Find where the given text appears and provide that cell's center as (x, y) coordinate. 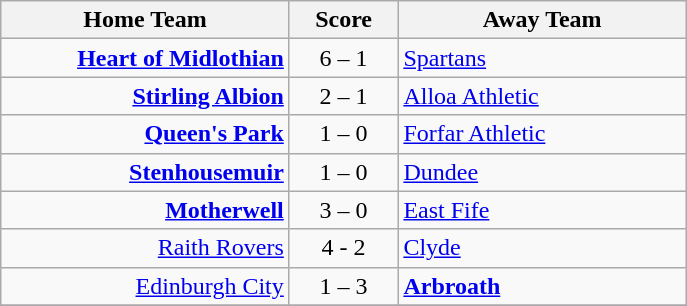
Raith Rovers (146, 248)
East Fife (542, 210)
Spartans (542, 58)
1 – 3 (344, 286)
Home Team (146, 20)
Heart of Midlothian (146, 58)
6 – 1 (344, 58)
Clyde (542, 248)
Stenhousemuir (146, 172)
Dundee (542, 172)
Motherwell (146, 210)
Stirling Albion (146, 96)
Arbroath (542, 286)
Alloa Athletic (542, 96)
4 - 2 (344, 248)
2 – 1 (344, 96)
Queen's Park (146, 134)
3 – 0 (344, 210)
Edinburgh City (146, 286)
Score (344, 20)
Forfar Athletic (542, 134)
Away Team (542, 20)
